For the text-containing cell, return its midpoint in (X, Y) coordinate format. 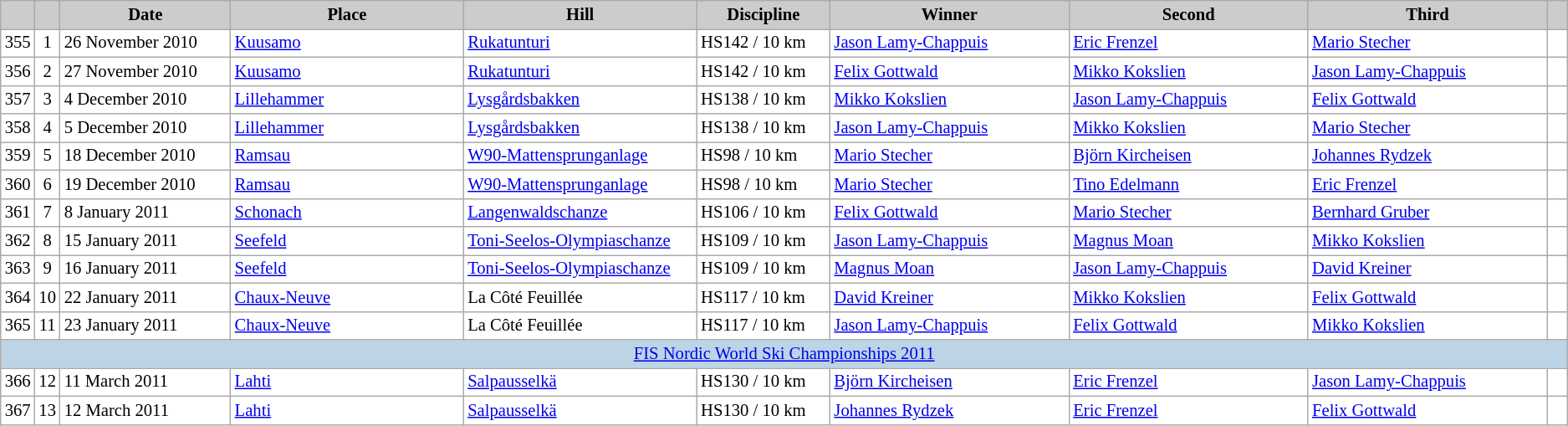
11 (47, 326)
364 (18, 297)
16 January 2011 (146, 269)
Hill (580, 14)
HS106 / 10 km (763, 213)
22 January 2011 (146, 297)
5 December 2010 (146, 128)
12 March 2011 (146, 410)
367 (18, 410)
356 (18, 71)
4 December 2010 (146, 100)
13 (47, 410)
15 January 2011 (146, 240)
Place (348, 14)
360 (18, 184)
Winner (949, 14)
Langenwaldschanze (580, 213)
5 (47, 156)
8 January 2011 (146, 213)
23 January 2011 (146, 326)
359 (18, 156)
18 December 2010 (146, 156)
Date (146, 14)
358 (18, 128)
8 (47, 240)
FIS Nordic World Ski Championships 2011 (784, 354)
6 (47, 184)
3 (47, 100)
10 (47, 297)
361 (18, 213)
7 (47, 213)
362 (18, 240)
Schonach (348, 213)
9 (47, 269)
366 (18, 382)
4 (47, 128)
26 November 2010 (146, 43)
12 (47, 382)
1 (47, 43)
Discipline (763, 14)
Bernhard Gruber (1428, 213)
11 March 2011 (146, 382)
Tino Edelmann (1188, 184)
357 (18, 100)
27 November 2010 (146, 71)
2 (47, 71)
Second (1188, 14)
363 (18, 269)
19 December 2010 (146, 184)
355 (18, 43)
365 (18, 326)
Third (1428, 14)
